Return the [x, y] coordinate for the center point of the cell that contains the specified text.  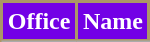
Name [114, 22]
Office [40, 22]
